Identify which cell holds the provided text, then report its [x, y] central coordinate. 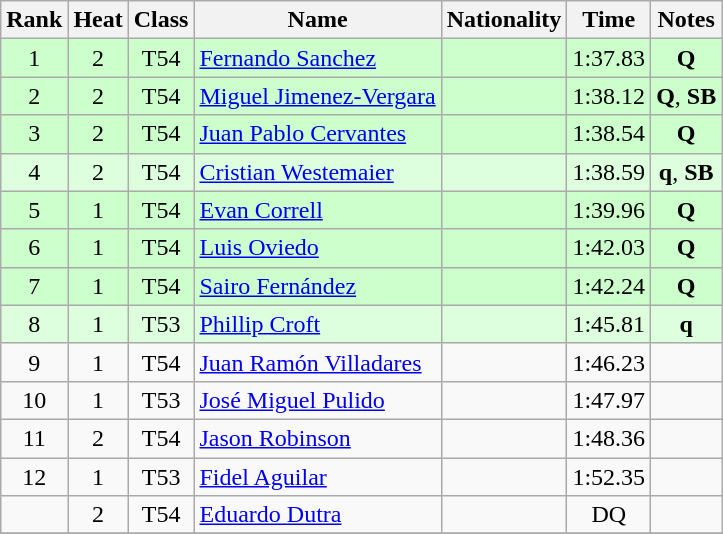
Sairo Fernández [318, 286]
Jason Robinson [318, 438]
José Miguel Pulido [318, 400]
Fidel Aguilar [318, 477]
Juan Ramón Villadares [318, 362]
1:38.12 [609, 96]
6 [34, 248]
Class [161, 20]
7 [34, 286]
1:52.35 [609, 477]
Notes [686, 20]
Miguel Jimenez-Vergara [318, 96]
Eduardo Dutra [318, 515]
12 [34, 477]
8 [34, 324]
1:38.59 [609, 172]
1:37.83 [609, 58]
q [686, 324]
10 [34, 400]
1:42.24 [609, 286]
Time [609, 20]
Luis Oviedo [318, 248]
5 [34, 210]
1:46.23 [609, 362]
11 [34, 438]
Fernando Sanchez [318, 58]
1:42.03 [609, 248]
Q, SB [686, 96]
Evan Correll [318, 210]
q, SB [686, 172]
Nationality [504, 20]
Juan Pablo Cervantes [318, 134]
Cristian Westemaier [318, 172]
Rank [34, 20]
9 [34, 362]
1:38.54 [609, 134]
4 [34, 172]
3 [34, 134]
Name [318, 20]
Heat [98, 20]
1:48.36 [609, 438]
1:47.97 [609, 400]
Phillip Croft [318, 324]
1:45.81 [609, 324]
1:39.96 [609, 210]
DQ [609, 515]
